Locate the cell with the specified text and output its [X, Y] center coordinate. 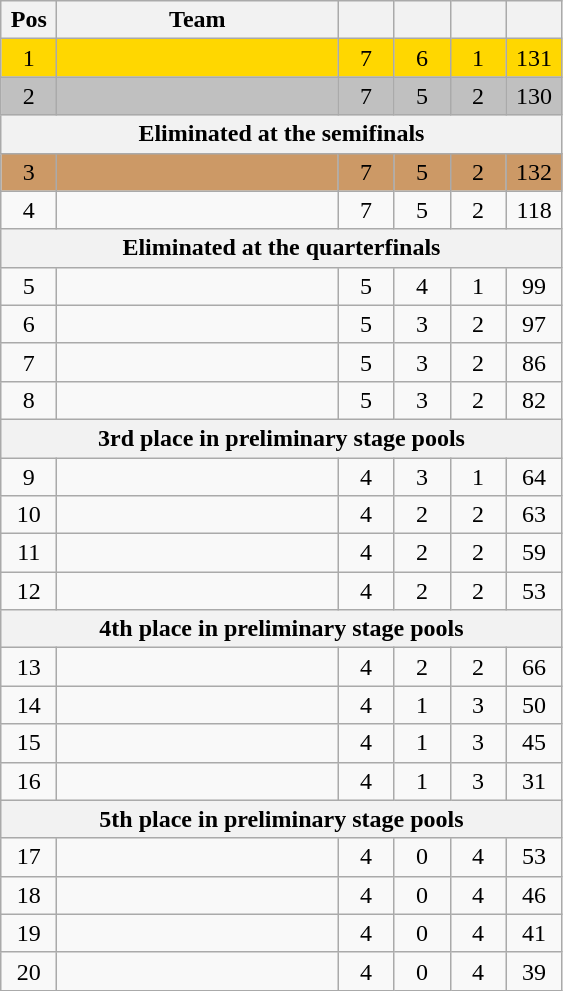
41 [534, 933]
118 [534, 210]
63 [534, 515]
82 [534, 400]
11 [29, 553]
130 [534, 96]
14 [29, 705]
4th place in preliminary stage pools [282, 629]
86 [534, 362]
12 [29, 591]
39 [534, 971]
20 [29, 971]
15 [29, 743]
46 [534, 895]
50 [534, 705]
99 [534, 286]
Pos [29, 20]
64 [534, 477]
132 [534, 172]
5th place in preliminary stage pools [282, 819]
10 [29, 515]
45 [534, 743]
59 [534, 553]
Eliminated at the quarterfinals [282, 248]
66 [534, 667]
13 [29, 667]
19 [29, 933]
97 [534, 324]
18 [29, 895]
8 [29, 400]
131 [534, 58]
Eliminated at the semifinals [282, 134]
Team [198, 20]
31 [534, 781]
17 [29, 857]
9 [29, 477]
16 [29, 781]
3rd place in preliminary stage pools [282, 438]
